Find where the given text appears and provide that cell's center as [X, Y] coordinate. 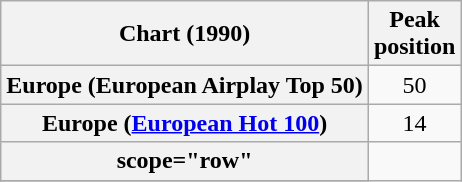
Europe (European Hot 100) [185, 123]
50 [414, 85]
Peakposition [414, 34]
Chart (1990) [185, 34]
Europe (European Airplay Top 50) [185, 85]
14 [414, 123]
scope="row" [185, 161]
